Determine the (x, y) coordinate at the center of the cell enclosing the given text.  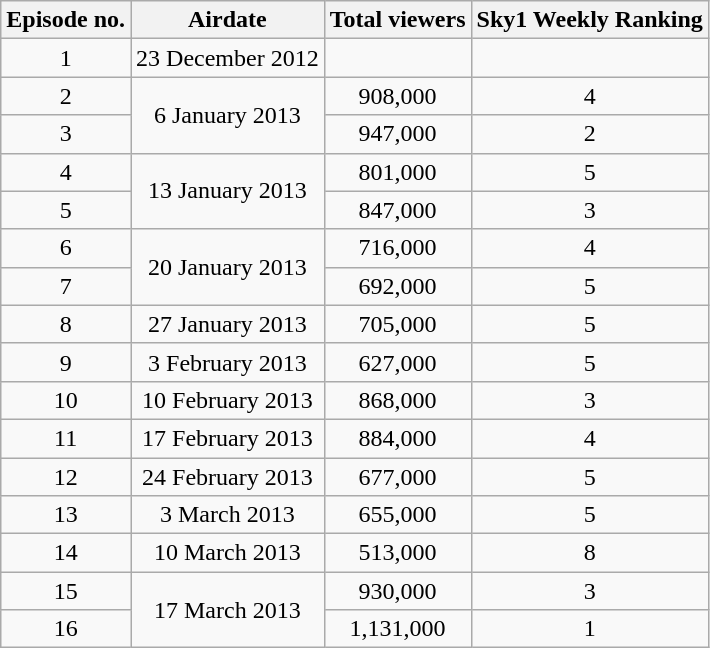
3 March 2013 (228, 515)
7 (66, 286)
908,000 (398, 96)
884,000 (398, 438)
Sky1 Weekly Ranking (590, 20)
655,000 (398, 515)
3 February 2013 (228, 362)
20 January 2013 (228, 267)
692,000 (398, 286)
15 (66, 591)
10 March 2013 (228, 553)
847,000 (398, 210)
Airdate (228, 20)
23 December 2012 (228, 58)
930,000 (398, 591)
27 January 2013 (228, 324)
627,000 (398, 362)
716,000 (398, 248)
17 March 2013 (228, 610)
947,000 (398, 134)
6 (66, 248)
14 (66, 553)
677,000 (398, 477)
801,000 (398, 172)
6 January 2013 (228, 115)
13 January 2013 (228, 191)
10 (66, 400)
24 February 2013 (228, 477)
16 (66, 629)
12 (66, 477)
11 (66, 438)
868,000 (398, 400)
10 February 2013 (228, 400)
705,000 (398, 324)
9 (66, 362)
13 (66, 515)
Total viewers (398, 20)
17 February 2013 (228, 438)
513,000 (398, 553)
Episode no. (66, 20)
1,131,000 (398, 629)
